Locate the cell with the specified text and output its [x, y] center coordinate. 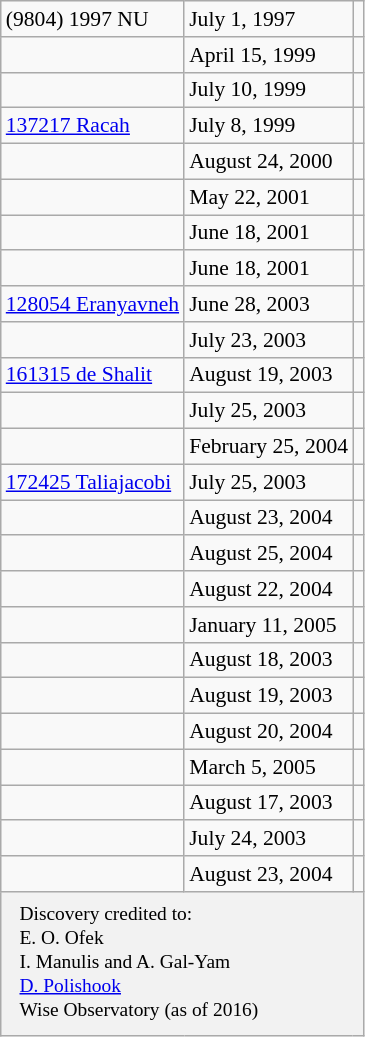
137217 Racah [92, 126]
August 17, 2003 [268, 803]
August 24, 2000 [268, 162]
August 20, 2004 [268, 732]
161315 de Shalit [92, 375]
172425 Taliajacobi [92, 482]
August 18, 2003 [268, 660]
March 5, 2005 [268, 767]
128054 Eranyavneh [92, 304]
July 8, 1999 [268, 126]
July 10, 1999 [268, 90]
February 25, 2004 [268, 447]
July 1, 1997 [268, 19]
May 22, 2001 [268, 197]
June 28, 2003 [268, 304]
January 11, 2005 [268, 625]
Discovery credited to: E. O. Ofek I. Manulis and A. Gal-Yam D. Polishook Wise Observatory (as of 2016) [182, 964]
August 25, 2004 [268, 554]
July 23, 2003 [268, 340]
(9804) 1997 NU [92, 19]
July 24, 2003 [268, 839]
August 22, 2004 [268, 589]
April 15, 1999 [268, 55]
